Scan for the cell matching the given text and deliver its [x, y] coordinate at center. 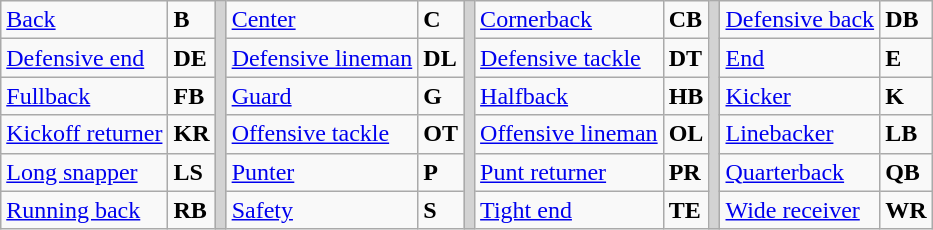
HB [686, 96]
S [441, 210]
CB [686, 20]
Halfback [570, 96]
Defensive end [84, 58]
WR [906, 210]
OL [686, 134]
Linebacker [800, 134]
Center [322, 20]
RB [192, 210]
Offensive lineman [570, 134]
Punter [322, 172]
Back [84, 20]
Tight end [570, 210]
Long snapper [84, 172]
OT [441, 134]
DE [192, 58]
Defensive tackle [570, 58]
E [906, 58]
Guard [322, 96]
Offensive tackle [322, 134]
Defensive lineman [322, 58]
KR [192, 134]
Cornerback [570, 20]
DB [906, 20]
Kickoff returner [84, 134]
G [441, 96]
TE [686, 210]
FB [192, 96]
End [800, 58]
DL [441, 58]
Punt returner [570, 172]
C [441, 20]
Safety [322, 210]
P [441, 172]
Kicker [800, 96]
B [192, 20]
LB [906, 134]
Wide receiver [800, 210]
LS [192, 172]
Fullback [84, 96]
Running back [84, 210]
PR [686, 172]
Quarterback [800, 172]
QB [906, 172]
Defensive back [800, 20]
K [906, 96]
DT [686, 58]
